Return (X, Y) of the center of cell containing provided text 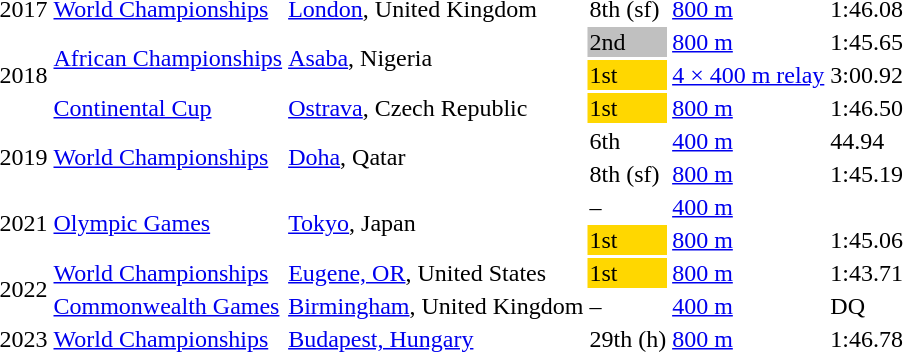
6th (628, 141)
Doha, Qatar (436, 158)
Commonwealth Games (168, 306)
Birmingham, United Kingdom (436, 306)
Ostrava, Czech Republic (436, 108)
African Championships (168, 58)
Continental Cup (168, 108)
2nd (628, 42)
Eugene, OR, United States (436, 273)
Tokyo, Japan (436, 224)
Olympic Games (168, 224)
8th (sf) (628, 174)
4 × 400 m relay (748, 75)
Asaba, Nigeria (436, 58)
